Scan for the cell matching the given text and deliver its [x, y] coordinate at center. 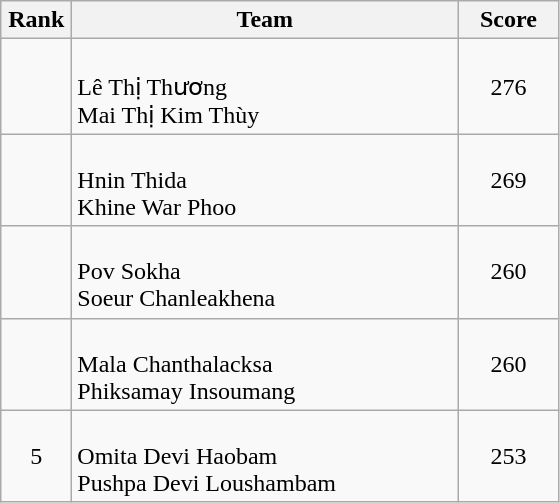
276 [508, 86]
5 [36, 456]
269 [508, 180]
Rank [36, 20]
Lê Thị ThươngMai Thị Kim Thùy [265, 86]
Pov SokhaSoeur Chanleakhena [265, 272]
Mala ChanthalacksaPhiksamay Insoumang [265, 364]
Omita Devi HaobamPushpa Devi Loushambam [265, 456]
253 [508, 456]
Score [508, 20]
Hnin ThidaKhine War Phoo [265, 180]
Team [265, 20]
